From the cell containing the given text, extract its center point as (X, Y) coordinate. 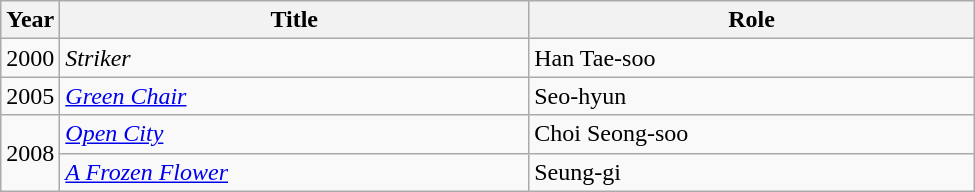
Role (752, 20)
Seung-gi (752, 172)
Open City (294, 134)
Year (30, 20)
2005 (30, 96)
2000 (30, 58)
2008 (30, 153)
Green Chair (294, 96)
Striker (294, 58)
Choi Seong-soo (752, 134)
Han Tae-soo (752, 58)
Title (294, 20)
A Frozen Flower (294, 172)
Seo-hyun (752, 96)
